Search for the cell housing the specified text and yield its [x, y] center coordinate. 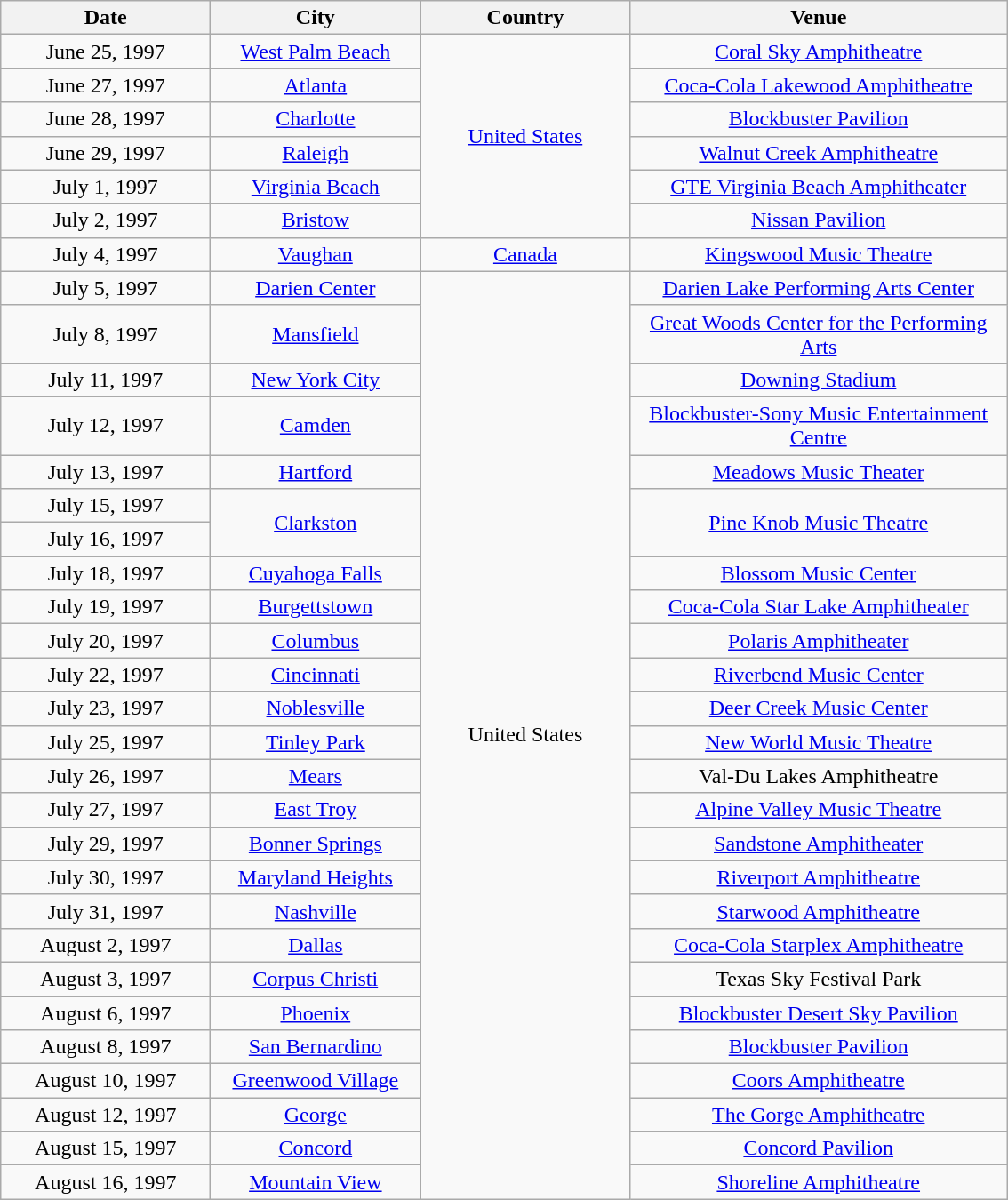
Venue [819, 18]
July 12, 1997 [106, 425]
West Palm Beach [316, 52]
City [316, 18]
Columbus [316, 641]
July 19, 1997 [106, 607]
Mears [316, 776]
Bonner Springs [316, 844]
July 11, 1997 [106, 380]
Tinley Park [316, 742]
Blockbuster Desert Sky Pavilion [819, 1012]
August 15, 1997 [106, 1148]
Phoenix [316, 1012]
June 25, 1997 [106, 52]
July 18, 1997 [106, 573]
July 20, 1997 [106, 641]
Mansfield [316, 334]
Sandstone Amphitheater [819, 844]
July 2, 1997 [106, 220]
July 29, 1997 [106, 844]
Greenwood Village [316, 1081]
Coca-Cola Star Lake Amphitheater [819, 607]
Riverbend Music Center [819, 675]
Raleigh [316, 153]
Charlotte [316, 119]
George [316, 1115]
Great Woods Center for the Performing Arts [819, 334]
Darien Center [316, 288]
Coca-Cola Starplex Amphitheatre [819, 945]
Pine Knob Music Theatre [819, 523]
Walnut Creek Amphitheatre [819, 153]
June 28, 1997 [106, 119]
July 22, 1997 [106, 675]
Vaughan [316, 254]
Val-Du Lakes Amphitheatre [819, 776]
Blossom Music Center [819, 573]
Camden [316, 425]
Nashville [316, 911]
Coca-Cola Lakewood Amphitheatre [819, 85]
August 3, 1997 [106, 979]
June 27, 1997 [106, 85]
July 13, 1997 [106, 472]
Texas Sky Festival Park [819, 979]
July 4, 1997 [106, 254]
Kingswood Music Theatre [819, 254]
Coors Amphitheatre [819, 1081]
New World Music Theatre [819, 742]
Starwood Amphitheatre [819, 911]
Clarkston [316, 523]
New York City [316, 380]
Noblesville [316, 708]
Canada [525, 254]
Atlanta [316, 85]
July 30, 1997 [106, 877]
August 12, 1997 [106, 1115]
Bristow [316, 220]
Mountain View [316, 1182]
Riverport Amphitheatre [819, 877]
East Troy [316, 810]
June 29, 1997 [106, 153]
Meadows Music Theater [819, 472]
GTE Virginia Beach Amphitheater [819, 187]
August 16, 1997 [106, 1182]
Burgettstown [316, 607]
Deer Creek Music Center [819, 708]
Cincinnati [316, 675]
Corpus Christi [316, 979]
Dallas [316, 945]
Shoreline Amphitheatre [819, 1182]
July 23, 1997 [106, 708]
July 25, 1997 [106, 742]
Maryland Heights [316, 877]
July 5, 1997 [106, 288]
Virginia Beach [316, 187]
Darien Lake Performing Arts Center [819, 288]
July 27, 1997 [106, 810]
Polaris Amphitheater [819, 641]
Date [106, 18]
July 1, 1997 [106, 187]
August 8, 1997 [106, 1047]
August 2, 1997 [106, 945]
Country [525, 18]
Hartford [316, 472]
Alpine Valley Music Theatre [819, 810]
Cuyahoga Falls [316, 573]
Concord [316, 1148]
August 6, 1997 [106, 1012]
July 31, 1997 [106, 911]
July 15, 1997 [106, 506]
Blockbuster-Sony Music Entertainment Centre [819, 425]
Nissan Pavilion [819, 220]
Concord Pavilion [819, 1148]
The Gorge Amphitheatre [819, 1115]
July 8, 1997 [106, 334]
San Bernardino [316, 1047]
Coral Sky Amphitheatre [819, 52]
July 26, 1997 [106, 776]
August 10, 1997 [106, 1081]
July 16, 1997 [106, 540]
Downing Stadium [819, 380]
